Capture the cell that displays the provided text and extract its (X, Y) central coordinate. 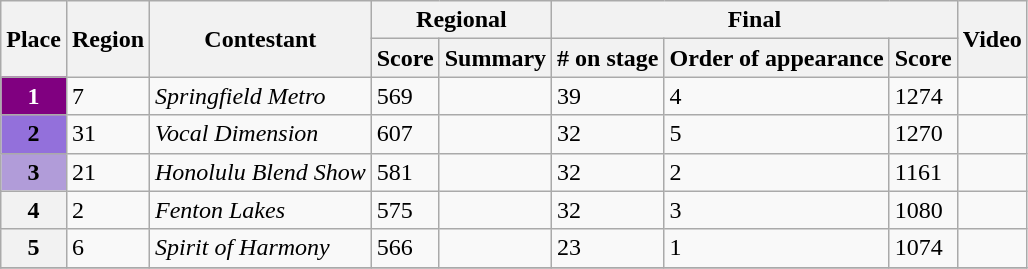
Fenton Lakes (261, 210)
607 (405, 134)
575 (405, 210)
6 (108, 248)
Springfield Metro (261, 96)
Final (755, 20)
39 (608, 96)
1161 (923, 172)
Contestant (261, 39)
Spirit of Harmony (261, 248)
Video (992, 39)
31 (108, 134)
Vocal Dimension (261, 134)
7 (108, 96)
581 (405, 172)
23 (608, 248)
569 (405, 96)
Order of appearance (776, 58)
Place (34, 39)
21 (108, 172)
Regional (461, 20)
# on stage (608, 58)
1080 (923, 210)
1074 (923, 248)
566 (405, 248)
Honolulu Blend Show (261, 172)
1270 (923, 134)
1274 (923, 96)
Summary (495, 58)
Region (108, 39)
